Return the [x, y] coordinate for the center point of the cell that contains the specified text.  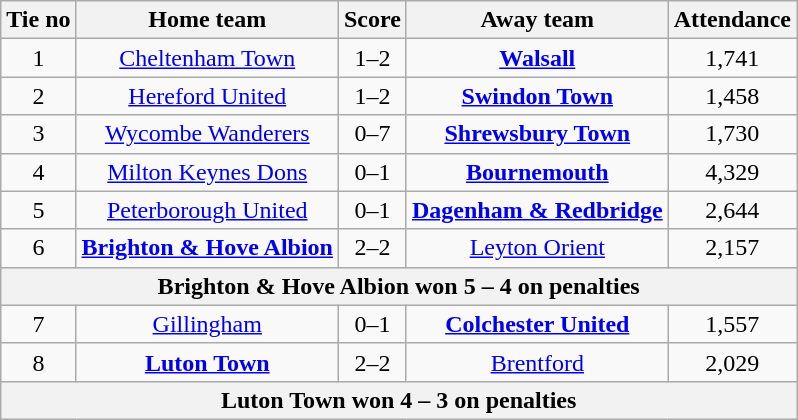
8 [38, 362]
1,557 [732, 324]
Attendance [732, 20]
Colchester United [537, 324]
Walsall [537, 58]
Dagenham & Redbridge [537, 210]
Brighton & Hove Albion [207, 248]
Wycombe Wanderers [207, 134]
1,458 [732, 96]
2,029 [732, 362]
1 [38, 58]
7 [38, 324]
1,741 [732, 58]
Score [372, 20]
Shrewsbury Town [537, 134]
Luton Town won 4 – 3 on penalties [399, 400]
Milton Keynes Dons [207, 172]
4,329 [732, 172]
Brentford [537, 362]
Home team [207, 20]
2,157 [732, 248]
Gillingham [207, 324]
Luton Town [207, 362]
Away team [537, 20]
Brighton & Hove Albion won 5 – 4 on penalties [399, 286]
0–7 [372, 134]
4 [38, 172]
5 [38, 210]
1,730 [732, 134]
Leyton Orient [537, 248]
Hereford United [207, 96]
Peterborough United [207, 210]
Bournemouth [537, 172]
Tie no [38, 20]
2 [38, 96]
Swindon Town [537, 96]
2,644 [732, 210]
Cheltenham Town [207, 58]
3 [38, 134]
6 [38, 248]
